Detect which cell encompasses the target text, then output its (x, y) center coordinate. 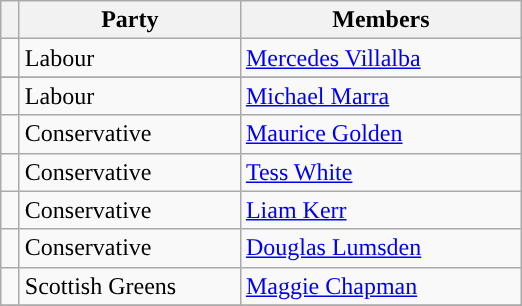
Members (380, 20)
Tess White (380, 172)
Douglas Lumsden (380, 248)
Liam Kerr (380, 210)
Maurice Golden (380, 134)
Michael Marra (380, 96)
Maggie Chapman (380, 286)
Scottish Greens (130, 286)
Mercedes Villalba (380, 58)
Party (130, 20)
